Extract the (x, y) coordinate from the center of the cell holding the provided text.  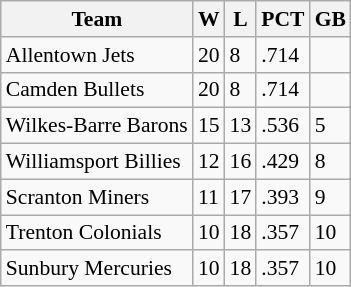
13 (241, 126)
16 (241, 162)
Team (97, 19)
Wilkes-Barre Barons (97, 126)
12 (209, 162)
L (241, 19)
.429 (282, 162)
Scranton Miners (97, 197)
Camden Bullets (97, 90)
.393 (282, 197)
17 (241, 197)
GB (330, 19)
5 (330, 126)
Allentown Jets (97, 55)
W (209, 19)
11 (209, 197)
.536 (282, 126)
Trenton Colonials (97, 233)
PCT (282, 19)
Williamsport Billies (97, 162)
15 (209, 126)
9 (330, 197)
Sunbury Mercuries (97, 269)
